Scan for the cell matching the given text and deliver its (x, y) coordinate at center. 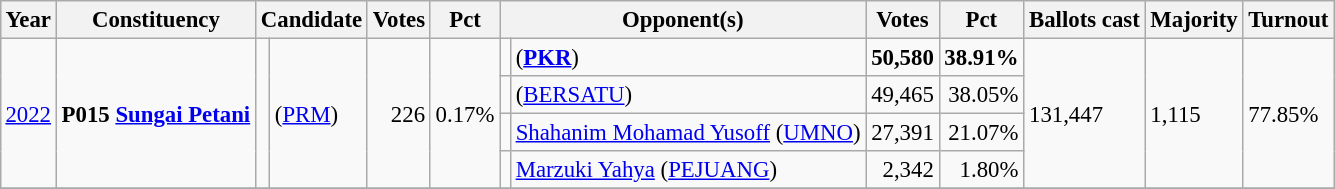
Shahanim Mohamad Yusoff (UMNO) (688, 133)
131,447 (1084, 113)
(PKR) (688, 57)
1,115 (1194, 113)
2,342 (902, 170)
Marzuki Yahya (PEJUANG) (688, 170)
49,465 (902, 95)
21.07% (982, 133)
38.91% (982, 57)
77.85% (1288, 113)
50,580 (902, 57)
1.80% (982, 170)
0.17% (464, 113)
27,391 (902, 133)
(PRM) (319, 113)
Constituency (156, 20)
226 (398, 113)
Year (28, 20)
38.05% (982, 95)
2022 (28, 113)
Candidate (312, 20)
(BERSATU) (688, 95)
P015 Sungai Petani (156, 113)
Opponent(s) (683, 20)
Majority (1194, 20)
Ballots cast (1084, 20)
Turnout (1288, 20)
